Output the (x, y) coordinate of the center of the cell containing the given text.  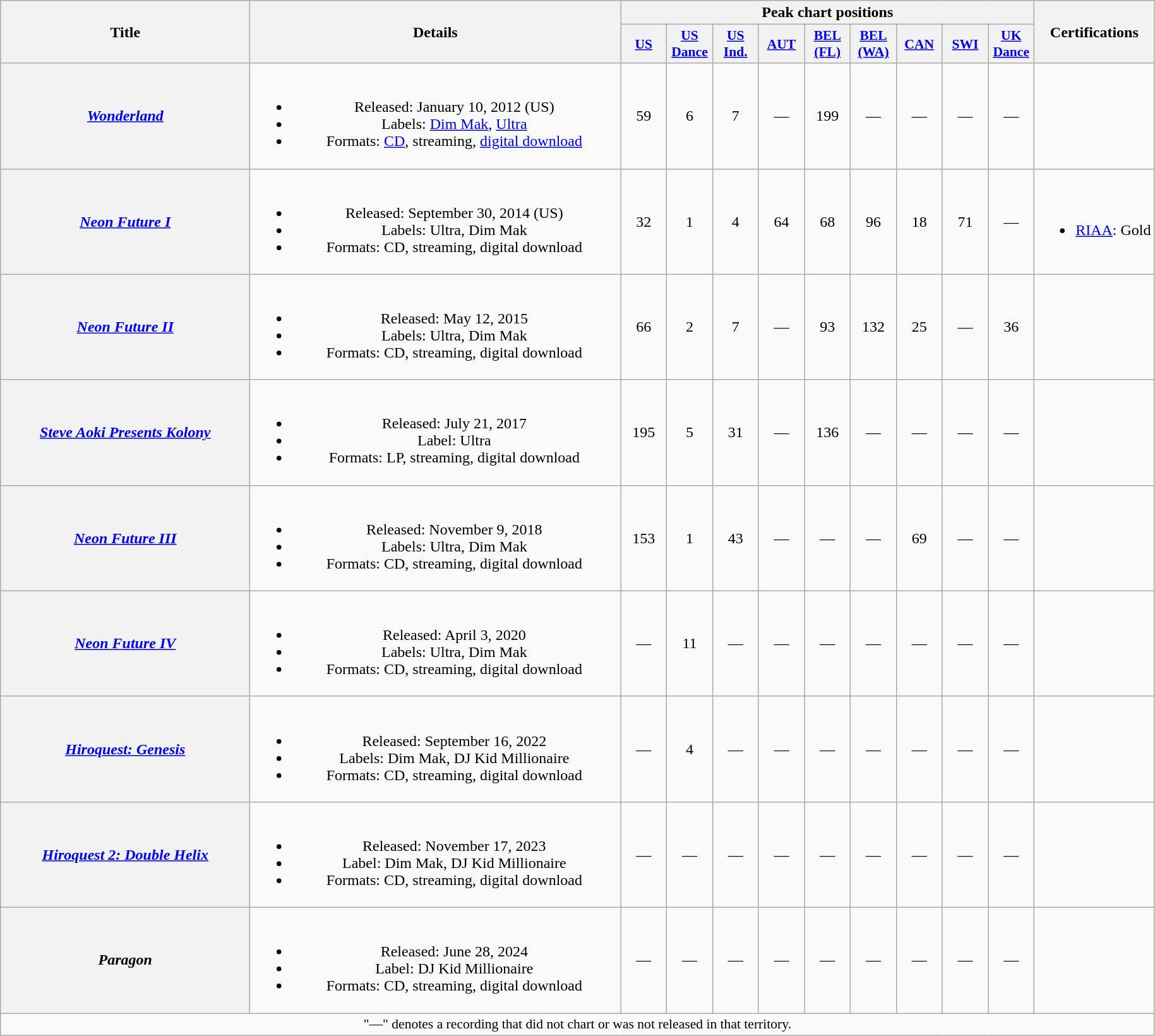
"—" denotes a recording that did not chart or was not released in that territory. (577, 1025)
Neon Future III (125, 538)
43 (735, 538)
Hiroquest 2: Double Helix (125, 854)
Neon Future IV (125, 643)
132 (874, 327)
93 (827, 327)
31 (735, 432)
Steve Aoki Presents Kolony (125, 432)
UKDance (1012, 44)
Released: July 21, 2017Label: UltraFormats: LP, streaming, digital download (436, 432)
71 (965, 221)
Neon Future II (125, 327)
Wonderland (125, 116)
Details (436, 32)
BEL(FL) (827, 44)
Released: November 17, 2023Label: Dim Mak, DJ Kid MillionaireFormats: CD, streaming, digital download (436, 854)
BEL(WA) (874, 44)
Released: April 3, 2020Labels: Ultra, Dim MakFormats: CD, streaming, digital download (436, 643)
SWI (965, 44)
6 (690, 116)
Released: September 16, 2022Labels: Dim Mak, DJ Kid MillionaireFormats: CD, streaming, digital download (436, 749)
US (644, 44)
18 (919, 221)
96 (874, 221)
Paragon (125, 960)
66 (644, 327)
64 (782, 221)
2 (690, 327)
RIAA: Gold (1094, 221)
USInd. (735, 44)
199 (827, 116)
USDance (690, 44)
Neon Future I (125, 221)
Hiroquest: Genesis (125, 749)
25 (919, 327)
Released: May 12, 2015Labels: Ultra, Dim MakFormats: CD, streaming, digital download (436, 327)
32 (644, 221)
CAN (919, 44)
Released: September 30, 2014 (US)Labels: Ultra, Dim MakFormats: CD, streaming, digital download (436, 221)
AUT (782, 44)
Released: November 9, 2018Labels: Ultra, Dim MakFormats: CD, streaming, digital download (436, 538)
Certifications (1094, 32)
5 (690, 432)
195 (644, 432)
69 (919, 538)
Released: June 28, 2024Label: DJ Kid MillionaireFormats: CD, streaming, digital download (436, 960)
11 (690, 643)
59 (644, 116)
68 (827, 221)
Peak chart positions (827, 13)
36 (1012, 327)
Released: January 10, 2012 (US)Labels: Dim Mak, UltraFormats: CD, streaming, digital download (436, 116)
Title (125, 32)
153 (644, 538)
136 (827, 432)
